Locate the cell with the specified text and output its (x, y) center coordinate. 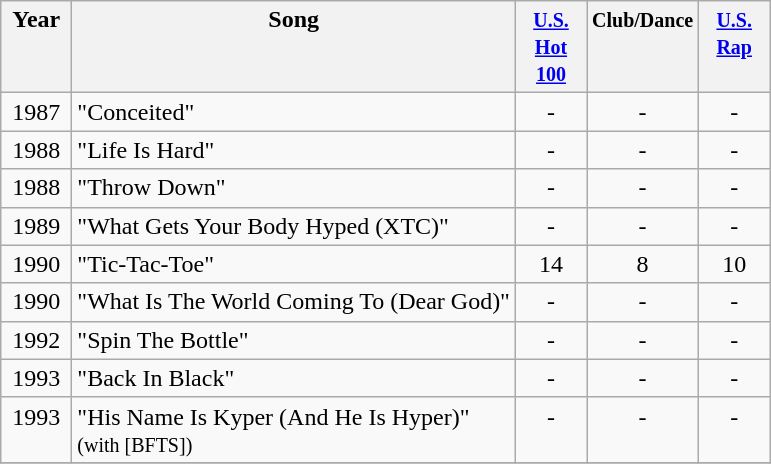
U.S. Hot 100 (550, 47)
"His Name Is Kyper (And He Is Hyper)"(with [BFTS]) (294, 430)
1992 (36, 340)
"Conceited" (294, 112)
14 (550, 264)
"Life Is Hard" (294, 150)
8 (643, 264)
Song (294, 47)
"Spin The Bottle" (294, 340)
"Tic-Tac-Toe" (294, 264)
Year (36, 47)
"Throw Down" (294, 188)
"What Gets Your Body Hyped (XTC)" (294, 226)
1987 (36, 112)
"Back In Black" (294, 378)
U.S. Rap (734, 47)
1989 (36, 226)
"What Is The World Coming To (Dear God)" (294, 302)
10 (734, 264)
Club/Dance (643, 47)
